Provide the (x, y) coordinate of the cell's center where the given text is located.  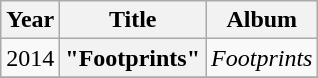
"Footprints" (133, 58)
Album (262, 20)
2014 (30, 58)
Title (133, 20)
Year (30, 20)
Footprints (262, 58)
